Pinpoint the cell where the given text exists, returning its [x, y] midpoint coordinate. 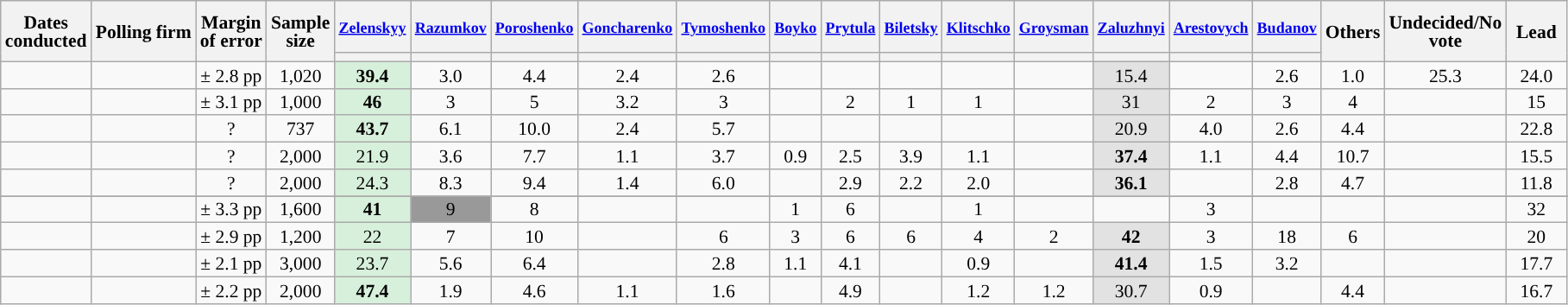
16.7 [1536, 290]
3,000 [300, 263]
30.7 [1131, 290]
4.0 [1212, 130]
10 [535, 237]
24.0 [1536, 74]
24.3 [372, 183]
20.9 [1131, 130]
39.4 [372, 74]
11.8 [1536, 183]
1.0 [1353, 74]
1.9 [450, 290]
42 [1131, 237]
47.4 [372, 290]
Poroshenko [535, 27]
Groysman [1055, 27]
Tymoshenko [723, 27]
6.4 [535, 263]
7.7 [535, 156]
21.9 [372, 156]
± 3.1 pp [231, 102]
41 [372, 209]
Goncharenko [628, 27]
Others [1353, 31]
± 2.8 pp [231, 74]
Datesconducted [47, 31]
2.0 [979, 183]
1,020 [300, 74]
Prytula [850, 27]
36.1 [1131, 183]
Zaluzhnyi [1131, 27]
9.4 [535, 183]
Polling firm [143, 31]
4.1 [850, 263]
Klitschko [979, 27]
18 [1288, 237]
10.0 [535, 130]
5.6 [450, 263]
2.5 [850, 156]
Arestovych [1212, 27]
Razumkov [450, 27]
4.6 [535, 290]
6.0 [723, 183]
32 [1536, 209]
9 [450, 209]
15.4 [1131, 74]
1.4 [628, 183]
10.7 [1353, 156]
8.3 [450, 183]
3.0 [450, 74]
1,000 [300, 102]
1,600 [300, 209]
1,200 [300, 237]
Boyko [796, 27]
3.6 [450, 156]
2.9 [850, 183]
Undecided/No vote [1445, 31]
15 [1536, 102]
5.7 [723, 130]
1.6 [723, 290]
22.8 [1536, 130]
Marginof error [231, 31]
± 2.1 pp [231, 263]
4.9 [850, 290]
1.5 [1212, 263]
3.7 [723, 156]
Samplesize [300, 31]
Lead [1536, 31]
± 2.9 pp [231, 237]
17.7 [1536, 263]
3.9 [910, 156]
± 2.2 pp [231, 290]
25.3 [1445, 74]
20 [1536, 237]
± 3.3 pp [231, 209]
31 [1131, 102]
43.7 [372, 130]
6.1 [450, 130]
22 [372, 237]
7 [450, 237]
8 [535, 209]
41.4 [1131, 263]
37.4 [1131, 156]
737 [300, 130]
Biletsky [910, 27]
46 [372, 102]
Budanov [1288, 27]
2.2 [910, 183]
15.5 [1536, 156]
5 [535, 102]
4.7 [1353, 183]
23.7 [372, 263]
Zelenskyy [372, 27]
